Return the (X, Y) coordinate for the center point of the cell that contains the specified text.  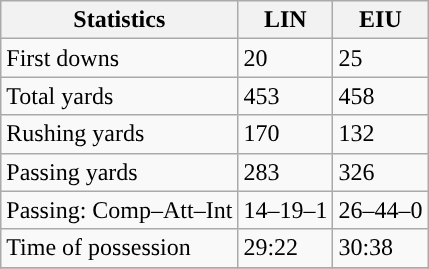
170 (286, 134)
LIN (286, 20)
Passing yards (120, 172)
30:38 (380, 248)
14–19–1 (286, 210)
Time of possession (120, 248)
Statistics (120, 20)
First downs (120, 58)
25 (380, 58)
132 (380, 134)
Total yards (120, 96)
Rushing yards (120, 134)
29:22 (286, 248)
26–44–0 (380, 210)
Passing: Comp–Att–Int (120, 210)
326 (380, 172)
20 (286, 58)
453 (286, 96)
458 (380, 96)
EIU (380, 20)
283 (286, 172)
